Extract the (X, Y) coordinate from the center of the cell holding the provided text.  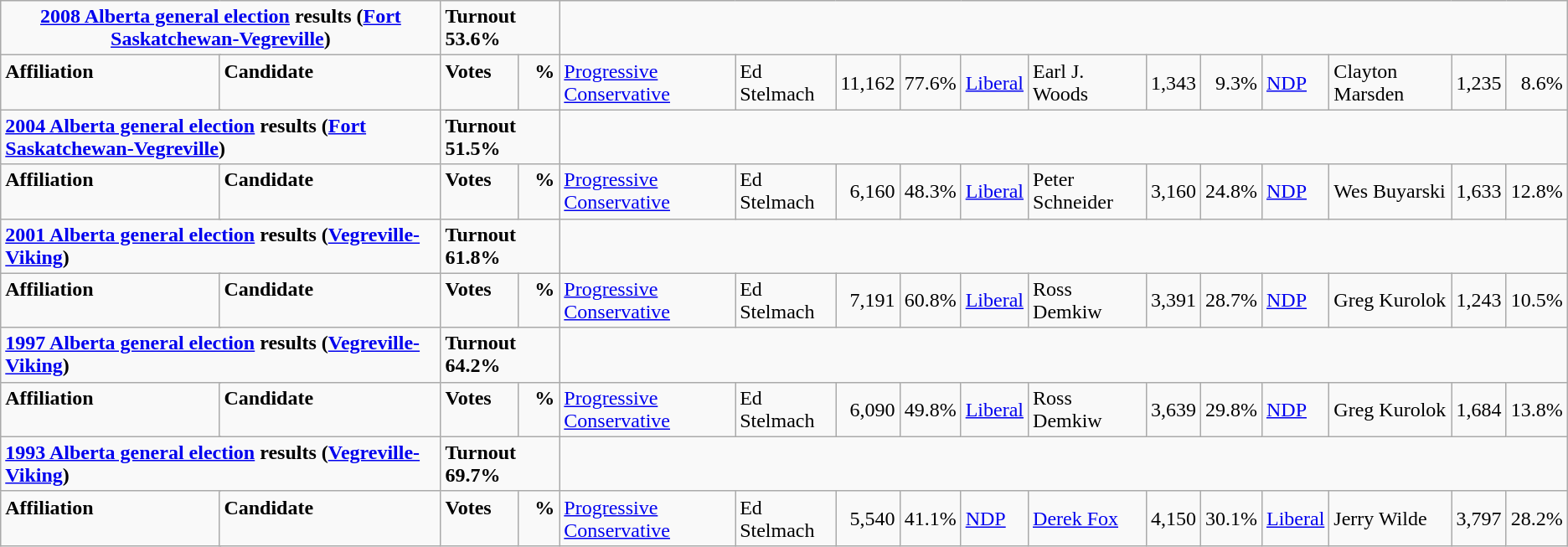
1997 Alberta general election results (Vegreville-Viking) (221, 355)
Turnout 69.7% (500, 464)
3,160 (1173, 191)
29.8% (1231, 409)
28.2% (1536, 518)
11,162 (868, 82)
30.1% (1231, 518)
2004 Alberta general election results (Fort Saskatchewan-Vegreville) (221, 137)
3,639 (1173, 409)
Derek Fox (1087, 518)
77.6% (930, 82)
Turnout 51.5% (500, 137)
48.3% (930, 191)
24.8% (1231, 191)
41.1% (930, 518)
12.8% (1536, 191)
10.5% (1536, 300)
Turnout 61.8% (500, 246)
3,797 (1479, 518)
2008 Alberta general election results (Fort Saskatchewan-Vegreville) (221, 28)
3,391 (1173, 300)
13.8% (1536, 409)
2001 Alberta general election results (Vegreville-Viking) (221, 246)
4,150 (1173, 518)
6,090 (868, 409)
60.8% (930, 300)
Clayton Marsden (1390, 82)
Turnout 64.2% (500, 355)
Wes Buyarski (1390, 191)
7,191 (868, 300)
1,633 (1479, 191)
28.7% (1231, 300)
1,343 (1173, 82)
Jerry Wilde (1390, 518)
8.6% (1536, 82)
5,540 (868, 518)
1,243 (1479, 300)
6,160 (868, 191)
Earl J. Woods (1087, 82)
9.3% (1231, 82)
1993 Alberta general election results (Vegreville-Viking) (221, 464)
Turnout 53.6% (500, 28)
Peter Schneider (1087, 191)
49.8% (930, 409)
1,684 (1479, 409)
1,235 (1479, 82)
